Scan for the cell matching the given text and deliver its (x, y) coordinate at center. 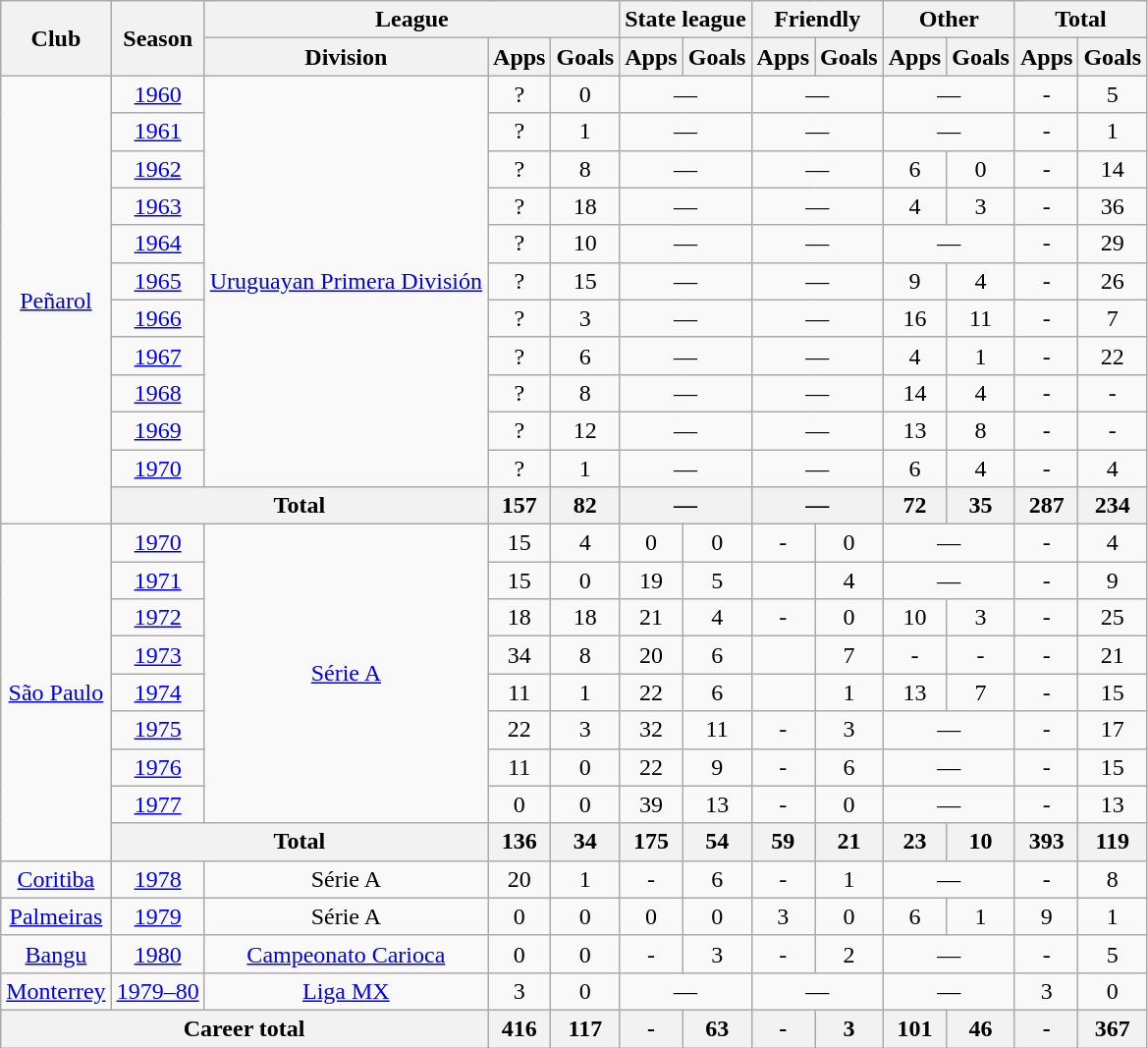
36 (1113, 206)
29 (1113, 244)
1969 (157, 430)
72 (914, 506)
367 (1113, 1028)
Friendly (817, 20)
1961 (157, 132)
17 (1113, 730)
1979–80 (157, 991)
234 (1113, 506)
136 (519, 842)
Palmeiras (56, 916)
16 (914, 318)
1971 (157, 580)
63 (717, 1028)
26 (1113, 281)
54 (717, 842)
35 (981, 506)
19 (651, 580)
1967 (157, 356)
46 (981, 1028)
1974 (157, 692)
1968 (157, 393)
1966 (157, 318)
Season (157, 38)
175 (651, 842)
São Paulo (56, 693)
1978 (157, 879)
1960 (157, 94)
Bangu (56, 954)
Monterrey (56, 991)
Peñarol (56, 301)
Uruguayan Primera División (346, 281)
Coritiba (56, 879)
1977 (157, 804)
12 (585, 430)
117 (585, 1028)
82 (585, 506)
25 (1113, 618)
32 (651, 730)
157 (519, 506)
1965 (157, 281)
1964 (157, 244)
State league (685, 20)
1979 (157, 916)
393 (1046, 842)
119 (1113, 842)
1962 (157, 169)
1963 (157, 206)
101 (914, 1028)
League (412, 20)
2 (849, 954)
59 (783, 842)
Division (346, 57)
Career total (245, 1028)
1976 (157, 767)
39 (651, 804)
1973 (157, 655)
Club (56, 38)
1972 (157, 618)
1975 (157, 730)
Campeonato Carioca (346, 954)
416 (519, 1028)
1980 (157, 954)
Other (949, 20)
Liga MX (346, 991)
23 (914, 842)
287 (1046, 506)
